Scan for the cell matching the given text and deliver its [X, Y] coordinate at center. 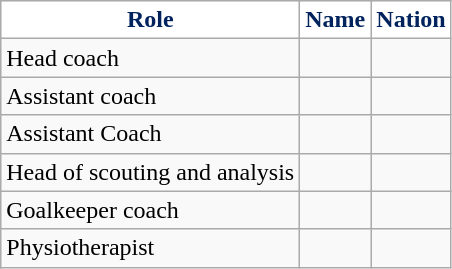
Assistant coach [150, 96]
Assistant Coach [150, 134]
Nation [411, 20]
Head of scouting and analysis [150, 172]
Head coach [150, 58]
Physiotherapist [150, 248]
Name [336, 20]
Role [150, 20]
Goalkeeper coach [150, 210]
